Locate the cell with the specified text and output its [X, Y] center coordinate. 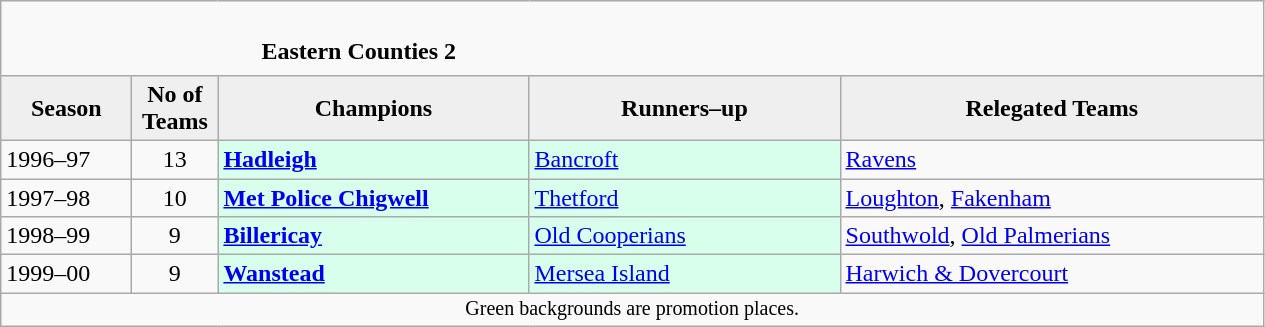
Met Police Chigwell [374, 197]
1999–00 [66, 274]
10 [175, 197]
Harwich & Dovercourt [1052, 274]
Relegated Teams [1052, 108]
1998–99 [66, 236]
Ravens [1052, 159]
Bancroft [684, 159]
Champions [374, 108]
Wanstead [374, 274]
Hadleigh [374, 159]
Southwold, Old Palmerians [1052, 236]
1997–98 [66, 197]
No of Teams [175, 108]
Old Cooperians [684, 236]
1996–97 [66, 159]
Mersea Island [684, 274]
Loughton, Fakenham [1052, 197]
Billericay [374, 236]
Season [66, 108]
13 [175, 159]
Thetford [684, 197]
Green backgrounds are promotion places. [632, 310]
Runners–up [684, 108]
